From the cell containing the given text, extract its center point as (x, y) coordinate. 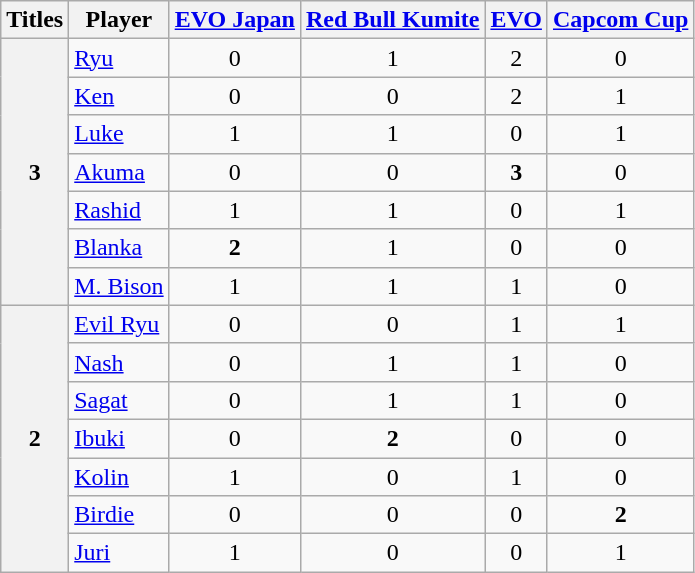
Red Bull Kumite (392, 20)
EVO (516, 20)
M. Bison (119, 286)
Evil Ryu (119, 324)
Titles (35, 20)
Ryu (119, 58)
Player (119, 20)
Luke (119, 134)
Kolin (119, 477)
Blanka (119, 248)
Ibuki (119, 438)
Capcom Cup (620, 20)
Rashid (119, 210)
Sagat (119, 400)
Birdie (119, 515)
Juri (119, 553)
EVO Japan (234, 20)
Nash (119, 362)
Ken (119, 96)
Akuma (119, 172)
